For the text-containing cell, return its midpoint in [X, Y] coordinate format. 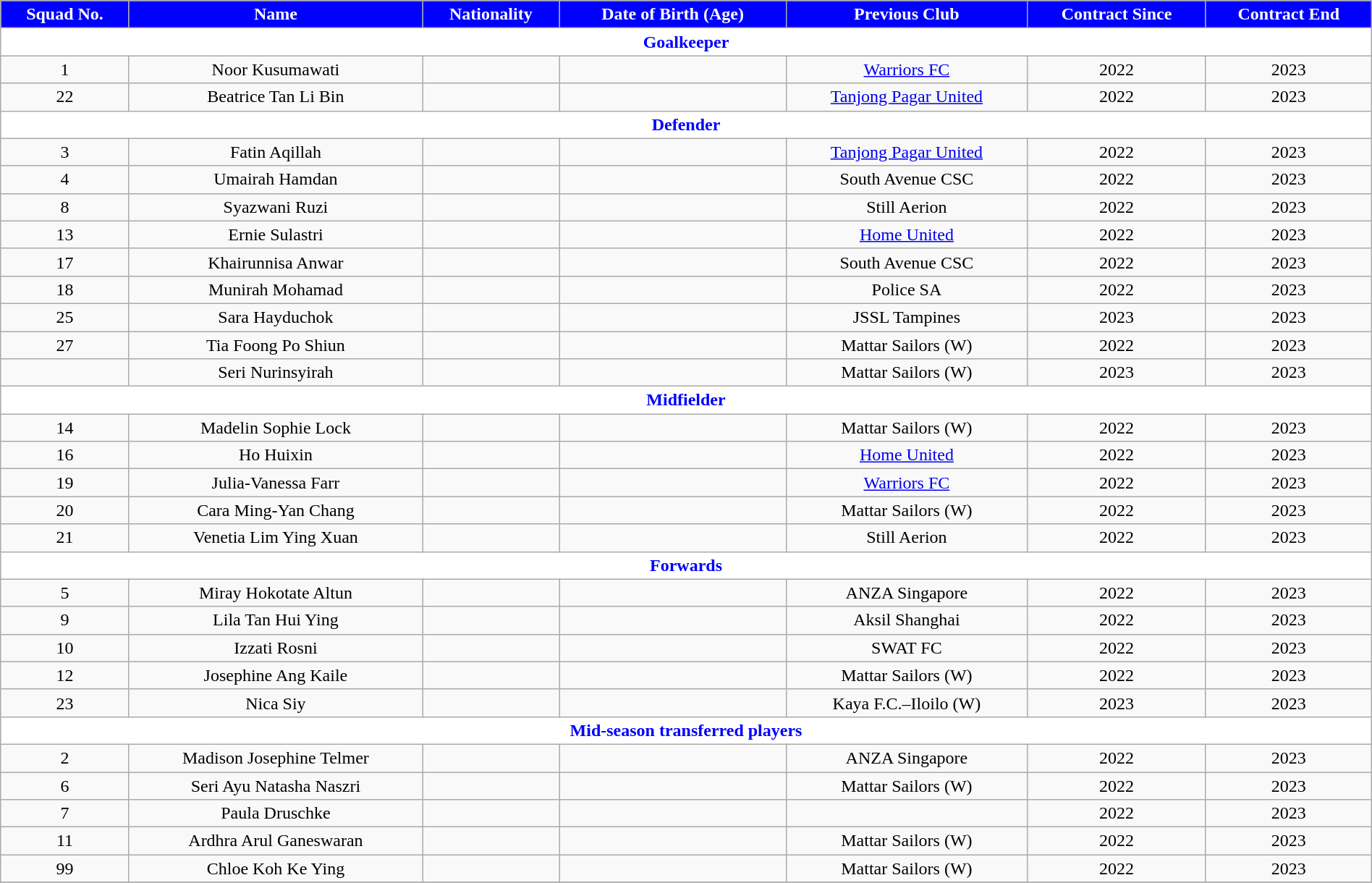
21 [65, 538]
Seri Nurinsyirah [275, 373]
Cara Ming-Yan Chang [275, 510]
Police SA [907, 290]
Previous Club [907, 14]
Aksil Shanghai [907, 620]
2 [65, 758]
99 [65, 869]
13 [65, 235]
1 [65, 69]
8 [65, 207]
Lila Tan Hui Ying [275, 620]
Midfielder [686, 400]
JSSL Tampines [907, 317]
SWAT FC [907, 648]
Seri Ayu Natasha Naszri [275, 785]
18 [65, 290]
Goalkeeper [686, 42]
27 [65, 345]
6 [65, 785]
25 [65, 317]
Tia Foong Po Shiun [275, 345]
Venetia Lim Ying Xuan [275, 538]
14 [65, 428]
Nica Siy [275, 703]
Khairunnisa Anwar [275, 262]
Noor Kusumawati [275, 69]
Ernie Sulastri [275, 235]
Syazwani Ruzi [275, 207]
Julia-Vanessa Farr [275, 483]
5 [65, 593]
Contract Since [1117, 14]
16 [65, 455]
Mid-season transferred players [686, 730]
Defender [686, 124]
Josephine Ang Kaile [275, 675]
20 [65, 510]
Forwards [686, 565]
Sara Hayduchok [275, 317]
Squad No. [65, 14]
Name [275, 14]
7 [65, 814]
23 [65, 703]
Umairah Hamdan [275, 179]
22 [65, 97]
11 [65, 841]
Paula Druschke [275, 814]
Miray Hokotate Altun [275, 593]
Ardhra Arul Ganeswaran [275, 841]
Madison Josephine Telmer [275, 758]
Izzati Rosni [275, 648]
17 [65, 262]
Chloe Koh Ke Ying [275, 869]
Contract End [1288, 14]
Madelin Sophie Lock [275, 428]
9 [65, 620]
3 [65, 152]
Date of Birth (Age) [673, 14]
Nationality [491, 14]
Fatin Aqillah [275, 152]
Ho Huixin [275, 455]
19 [65, 483]
Kaya F.C.–Iloilo (W) [907, 703]
12 [65, 675]
4 [65, 179]
Beatrice Tan Li Bin [275, 97]
Munirah Mohamad [275, 290]
10 [65, 648]
